Provide the (X, Y) coordinate of the cell's center where the given text is located.  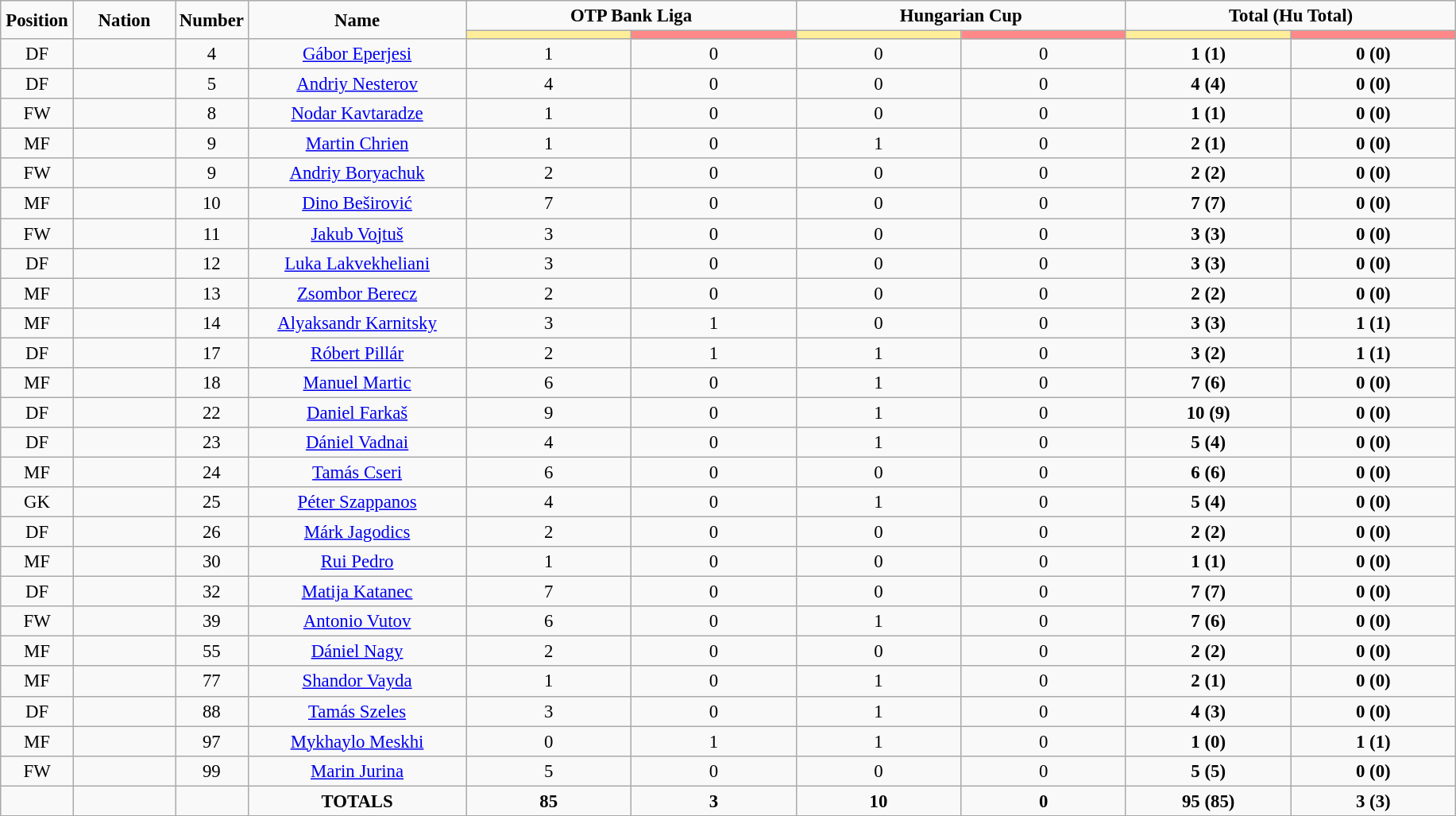
Tamás Szeles (357, 711)
17 (212, 353)
12 (212, 263)
55 (212, 652)
5 (5) (1208, 771)
Márk Jagodics (357, 532)
24 (212, 472)
GK (37, 502)
Alyaksandr Karnitsky (357, 323)
Nodar Kavtaradze (357, 114)
23 (212, 443)
Rui Pedro (357, 562)
Jakub Vojtuš (357, 234)
Hungarian Cup (961, 16)
Zsombor Berecz (357, 293)
10 (9) (1208, 412)
Name (357, 20)
Andriy Nesterov (357, 84)
TOTALS (357, 801)
99 (212, 771)
95 (85) (1208, 801)
4 (3) (1208, 711)
Manuel Martic (357, 383)
4 (4) (1208, 84)
Total (Hu Total) (1290, 16)
22 (212, 412)
18 (212, 383)
3 (2) (1208, 353)
25 (212, 502)
6 (6) (1208, 472)
Péter Szappanos (357, 502)
OTP Bank Liga (631, 16)
Position (37, 20)
Dániel Vadnai (357, 443)
Marin Jurina (357, 771)
32 (212, 592)
Martin Chrien (357, 144)
85 (549, 801)
Number (212, 20)
Róbert Pillár (357, 353)
97 (212, 741)
30 (212, 562)
Matija Katanec (357, 592)
Antonio Vutov (357, 621)
Shandor Vayda (357, 682)
88 (212, 711)
39 (212, 621)
Nation (124, 20)
8 (212, 114)
14 (212, 323)
Gábor Eperjesi (357, 54)
1 (0) (1208, 741)
Daniel Farkaš (357, 412)
Andriy Boryachuk (357, 174)
13 (212, 293)
26 (212, 532)
Luka Lakvekheliani (357, 263)
Dino Beširović (357, 203)
11 (212, 234)
Mykhaylo Meskhi (357, 741)
77 (212, 682)
Tamás Cseri (357, 472)
Dániel Nagy (357, 652)
